Return the (X, Y) coordinate for the center point of the cell that contains the specified text.  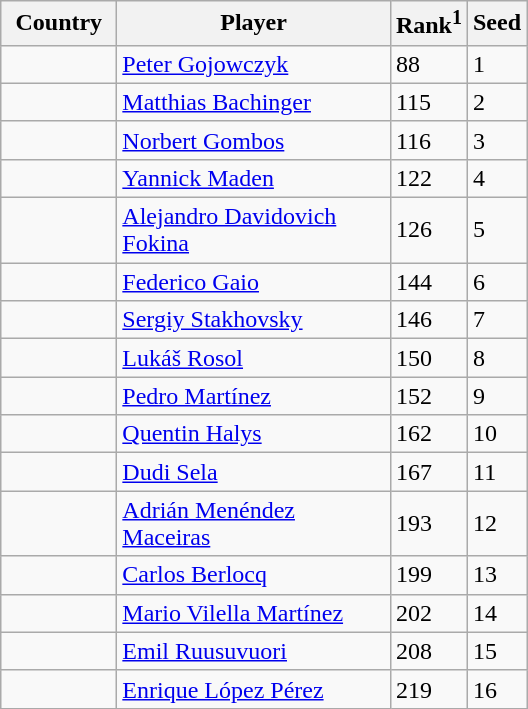
Enrique López Pérez (254, 689)
Peter Gojowczyk (254, 64)
115 (428, 102)
3 (496, 140)
Yannick Maden (254, 178)
Lukáš Rosol (254, 358)
Adrián Menéndez Maceiras (254, 524)
11 (496, 472)
162 (428, 434)
7 (496, 320)
Alejandro Davidovich Fokina (254, 230)
8 (496, 358)
146 (428, 320)
Seed (496, 24)
Dudi Sela (254, 472)
13 (496, 575)
15 (496, 651)
Carlos Berlocq (254, 575)
152 (428, 396)
5 (496, 230)
116 (428, 140)
2 (496, 102)
9 (496, 396)
Rank1 (428, 24)
122 (428, 178)
Norbert Gombos (254, 140)
199 (428, 575)
12 (496, 524)
167 (428, 472)
Emil Ruusuvuori (254, 651)
219 (428, 689)
14 (496, 613)
193 (428, 524)
144 (428, 282)
6 (496, 282)
202 (428, 613)
Pedro Martínez (254, 396)
Matthias Bachinger (254, 102)
150 (428, 358)
10 (496, 434)
Mario Vilella Martínez (254, 613)
Country (59, 24)
126 (428, 230)
208 (428, 651)
Player (254, 24)
Sergiy Stakhovsky (254, 320)
4 (496, 178)
1 (496, 64)
Quentin Halys (254, 434)
Federico Gaio (254, 282)
88 (428, 64)
16 (496, 689)
